Detect which cell encompasses the target text, then output its [X, Y] center coordinate. 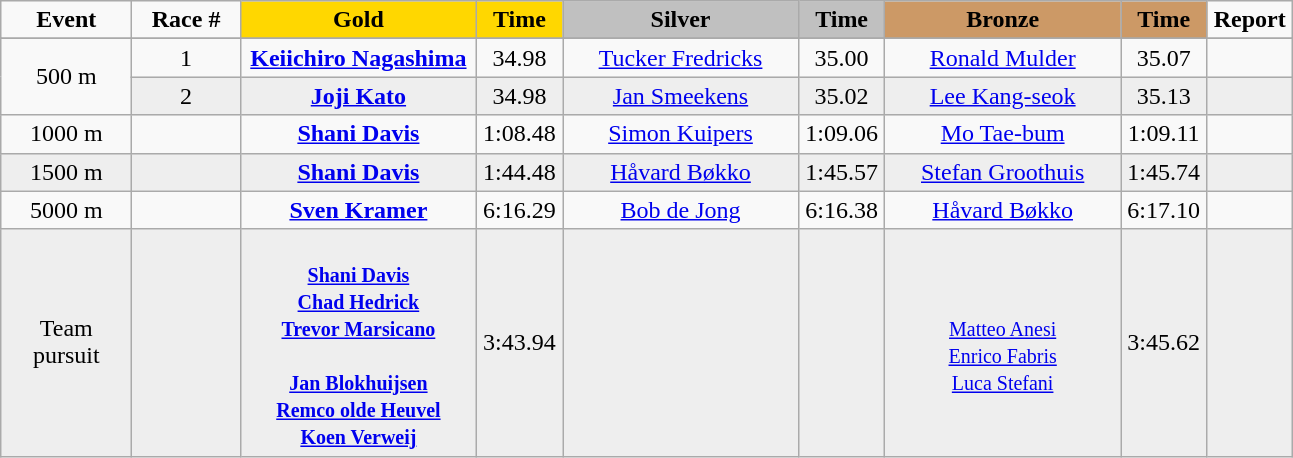
Tucker Fredricks [680, 58]
35.00 [842, 58]
3:45.62 [1164, 342]
1000 m [66, 134]
1:45.74 [1164, 172]
Keiichiro Nagashima [358, 58]
1 [186, 58]
1500 m [66, 172]
1:09.11 [1164, 134]
Event [66, 20]
6:16.29 [519, 210]
35.13 [1164, 96]
Bronze [1003, 20]
5000 m [66, 210]
Report [1250, 20]
Jan Smeekens [680, 96]
3:43.94 [519, 342]
Sven Kramer [358, 210]
6:17.10 [1164, 210]
Silver [680, 20]
Bob de Jong [680, 210]
500 m [66, 77]
Ronald Mulder [1003, 58]
2 [186, 96]
1:44.48 [519, 172]
35.02 [842, 96]
1:08.48 [519, 134]
6:16.38 [842, 210]
35.07 [1164, 58]
Shani DavisChad HedrickTrevor MarsicanoJan BlokhuijsenRemco olde HeuvelKoen Verweij [358, 342]
1:09.06 [842, 134]
Lee Kang-seok [1003, 96]
Race # [186, 20]
Joji Kato [358, 96]
1:45.57 [842, 172]
Simon Kuipers [680, 134]
Stefan Groothuis [1003, 172]
Team pursuit [66, 342]
Mo Tae-bum [1003, 134]
Matteo AnesiEnrico FabrisLuca Stefani [1003, 342]
Gold [358, 20]
